Provide the [X, Y] coordinate of the cell's center where the given text is located.  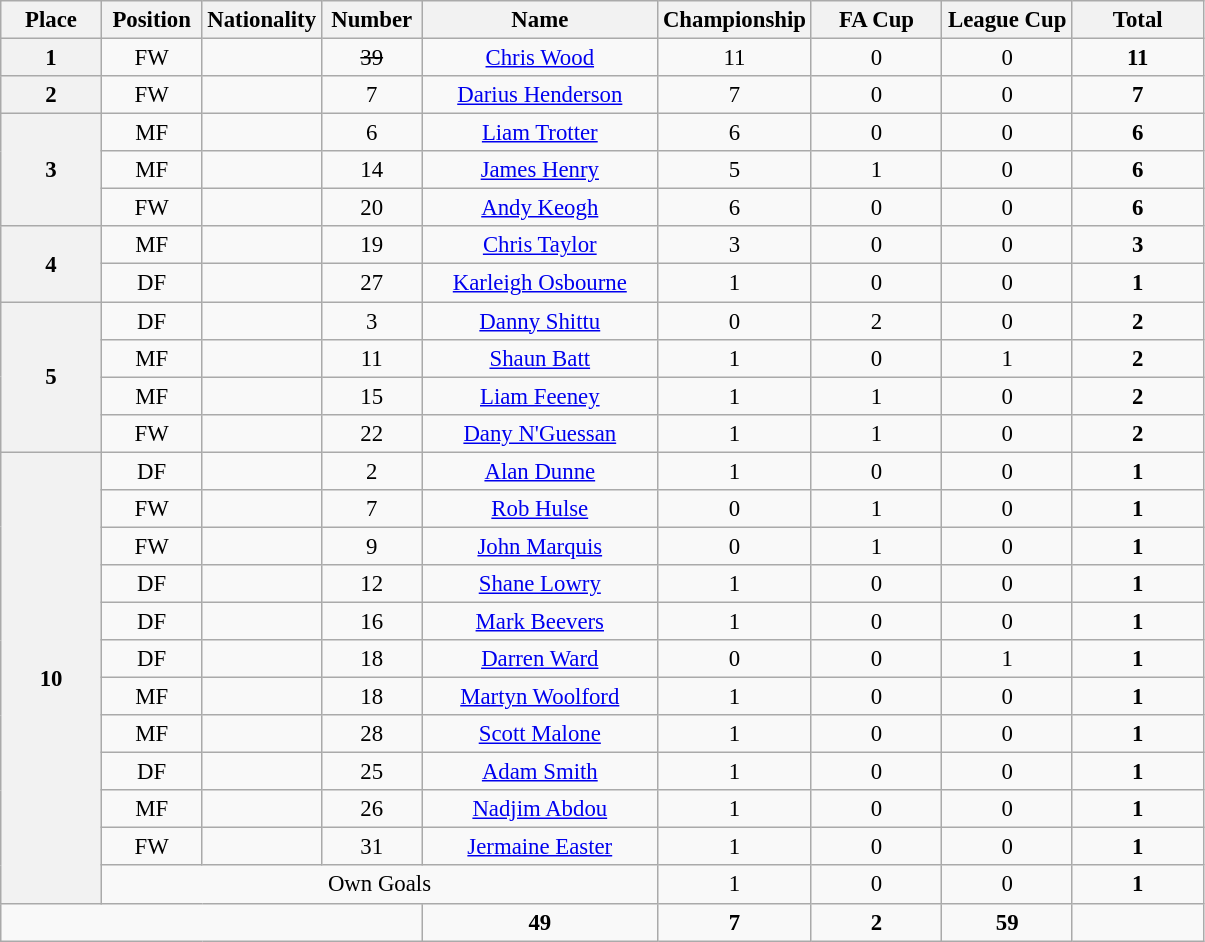
22 [372, 433]
Nationality [262, 20]
Alan Dunne [540, 471]
Shaun Batt [540, 358]
Number [372, 20]
Position [152, 20]
25 [372, 772]
Place [52, 20]
Darren Ward [540, 659]
39 [372, 58]
Darius Henderson [540, 95]
27 [372, 283]
26 [372, 809]
Liam Feeney [540, 396]
John Marquis [540, 546]
Martyn Woolford [540, 697]
Scott Malone [540, 734]
Dany N'Guessan [540, 433]
Danny Shittu [540, 321]
16 [372, 621]
31 [372, 847]
Adam Smith [540, 772]
Own Goals [379, 885]
FA Cup [876, 20]
Karleigh Osbourne [540, 283]
Jermaine Easter [540, 847]
Shane Lowry [540, 584]
Total [1138, 20]
Chris Taylor [540, 245]
Rob Hulse [540, 509]
59 [1008, 922]
14 [372, 170]
Name [540, 20]
12 [372, 584]
15 [372, 396]
Chris Wood [540, 58]
10 [52, 678]
Mark Beevers [540, 621]
Nadjim Abdou [540, 809]
Liam Trotter [540, 133]
League Cup [1008, 20]
4 [52, 264]
9 [372, 546]
19 [372, 245]
20 [372, 208]
49 [540, 922]
James Henry [540, 170]
28 [372, 734]
Championship [735, 20]
Andy Keogh [540, 208]
